Pinpoint the cell where the given text exists, returning its [X, Y] midpoint coordinate. 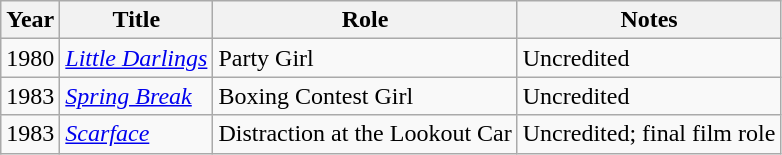
Boxing Contest Girl [365, 96]
Spring Break [136, 96]
Uncredited; final film role [649, 134]
1980 [30, 58]
Title [136, 20]
Notes [649, 20]
Scarface [136, 134]
Year [30, 20]
Party Girl [365, 58]
Little Darlings [136, 58]
Distraction at the Lookout Car [365, 134]
Role [365, 20]
